Locate the cell with the specified text and output its (X, Y) center coordinate. 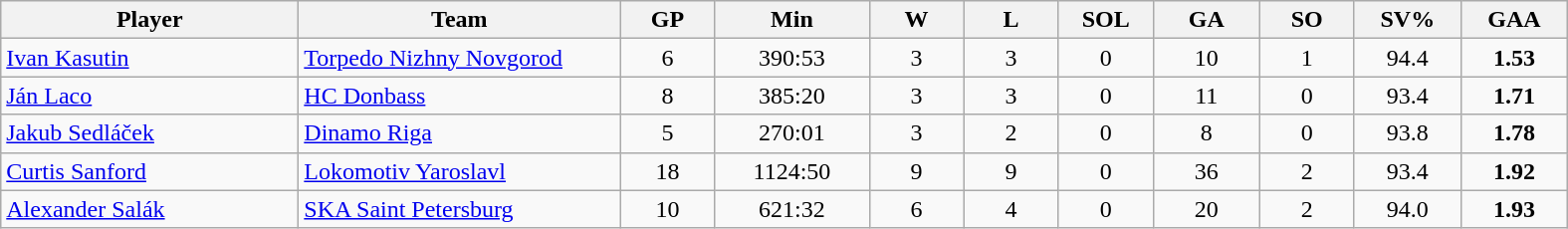
20 (1207, 209)
GP (667, 20)
Torpedo Nizhny Novgorod (460, 58)
1.71 (1513, 96)
Jakub Sedláček (149, 133)
1.53 (1513, 58)
94.4 (1408, 58)
36 (1207, 171)
SV% (1408, 20)
W (916, 20)
GA (1207, 20)
94.0 (1408, 209)
11 (1207, 96)
621:32 (792, 209)
Player (149, 20)
SO (1306, 20)
GAA (1513, 20)
1 (1306, 58)
SKA Saint Petersburg (460, 209)
1.78 (1513, 133)
Dinamo Riga (460, 133)
4 (1011, 209)
Ján Laco (149, 96)
Team (460, 20)
Ivan Kasutin (149, 58)
L (1011, 20)
1124:50 (792, 171)
93.8 (1408, 133)
Lokomotiv Yaroslavl (460, 171)
1.93 (1513, 209)
Min (792, 20)
385:20 (792, 96)
18 (667, 171)
390:53 (792, 58)
270:01 (792, 133)
5 (667, 133)
Alexander Salák (149, 209)
HC Donbass (460, 96)
SOL (1105, 20)
1.92 (1513, 171)
Curtis Sanford (149, 171)
